Return [x, y] of the center of cell containing provided text 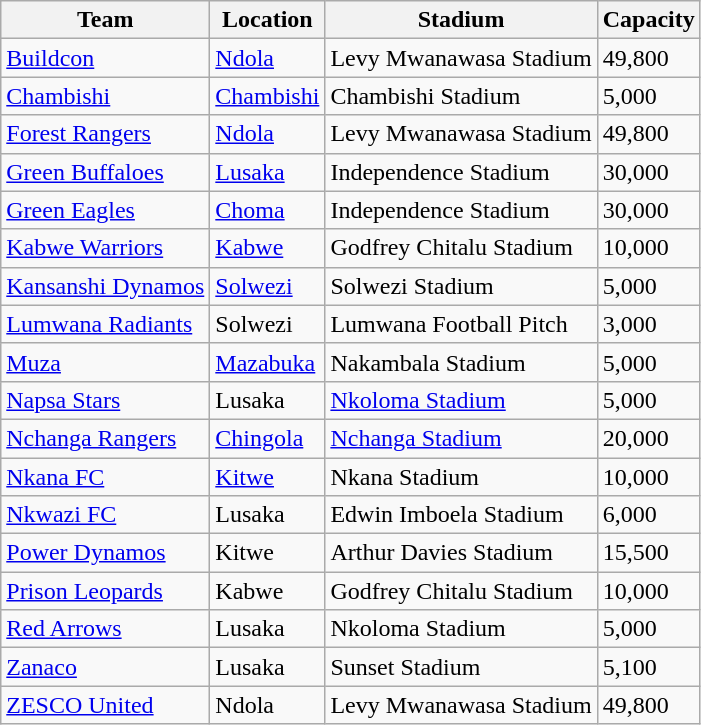
Nkana Stadium [461, 477]
Napsa Stars [106, 400]
Buildcon [106, 58]
Red Arrows [106, 629]
Arthur Davies Stadium [461, 553]
Capacity [648, 20]
Sunset Stadium [461, 667]
Forest Rangers [106, 134]
Nakambala Stadium [461, 362]
Location [268, 20]
5,100 [648, 667]
Edwin Imboela Stadium [461, 515]
Chambishi Stadium [461, 96]
Lumwana Football Pitch [461, 324]
3,000 [648, 324]
15,500 [648, 553]
Muza [106, 362]
Green Buffaloes [106, 172]
Lumwana Radiants [106, 324]
Nkwazi FC [106, 515]
20,000 [648, 438]
Kabwe Warriors [106, 248]
Green Eagles [106, 210]
Nchanga Rangers [106, 438]
6,000 [648, 515]
Prison Leopards [106, 591]
Choma [268, 210]
Nkana FC [106, 477]
Kansanshi Dynamos [106, 286]
Nchanga Stadium [461, 438]
Zanaco [106, 667]
Chingola [268, 438]
Team [106, 20]
Stadium [461, 20]
Mazabuka [268, 362]
Power Dynamos [106, 553]
ZESCO United [106, 705]
Solwezi Stadium [461, 286]
